Determine the (X, Y) coordinate at the center of the cell enclosing the given text.  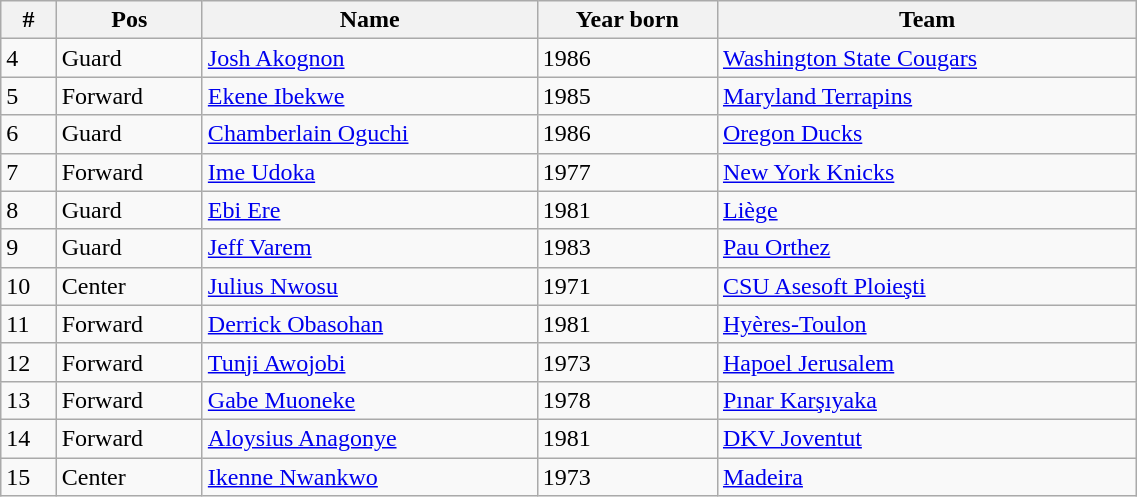
Josh Akognon (370, 58)
Julius Nwosu (370, 286)
Oregon Ducks (926, 134)
9 (28, 248)
Pınar Karşıyaka (926, 400)
15 (28, 477)
Washington State Cougars (926, 58)
Tunji Awojobi (370, 362)
7 (28, 172)
New York Knicks (926, 172)
6 (28, 134)
1977 (627, 172)
10 (28, 286)
Maryland Terrapins (926, 96)
1978 (627, 400)
Ebi Ere (370, 210)
Ime Udoka (370, 172)
12 (28, 362)
Ekene Ibekwe (370, 96)
Pau Orthez (926, 248)
5 (28, 96)
1971 (627, 286)
DKV Joventut (926, 438)
Gabe Muoneke (370, 400)
Jeff Varem (370, 248)
1985 (627, 96)
Pos (129, 20)
Aloysius Anagonye (370, 438)
# (28, 20)
8 (28, 210)
1983 (627, 248)
Chamberlain Oguchi (370, 134)
Madeira (926, 477)
Year born (627, 20)
Derrick Obasohan (370, 324)
Name (370, 20)
Hyères-Toulon (926, 324)
Liège (926, 210)
Ikenne Nwankwo (370, 477)
13 (28, 400)
CSU Asesoft Ploieşti (926, 286)
Hapoel Jerusalem (926, 362)
4 (28, 58)
14 (28, 438)
11 (28, 324)
Team (926, 20)
